Locate the cell with the specified text and output its [X, Y] center coordinate. 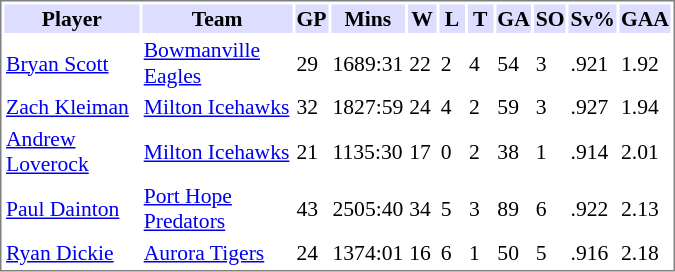
.914 [592, 151]
22 [422, 63]
1374:01 [368, 252]
1135:30 [368, 151]
.922 [592, 209]
Paul Dainton [72, 209]
GA [514, 18]
Player [72, 18]
32 [312, 107]
2.13 [644, 209]
Bryan Scott [72, 63]
Aurora Tigers [217, 252]
0 [452, 151]
Zach Kleiman [72, 107]
Port Hope Predators [217, 209]
1.94 [644, 107]
Bowmanville Eagles [217, 63]
L [452, 18]
SO [550, 18]
.916 [592, 252]
34 [422, 209]
Andrew Loverock [72, 151]
.921 [592, 63]
21 [312, 151]
2.18 [644, 252]
T [480, 18]
Ryan Dickie [72, 252]
1827:59 [368, 107]
43 [312, 209]
2505:40 [368, 209]
50 [514, 252]
54 [514, 63]
29 [312, 63]
1689:31 [368, 63]
GAA [644, 18]
Team [217, 18]
38 [514, 151]
Sv% [592, 18]
59 [514, 107]
17 [422, 151]
GP [312, 18]
16 [422, 252]
1.92 [644, 63]
2.01 [644, 151]
89 [514, 209]
.927 [592, 107]
Mins [368, 18]
W [422, 18]
